Detect which cell encompasses the target text, then output its (x, y) center coordinate. 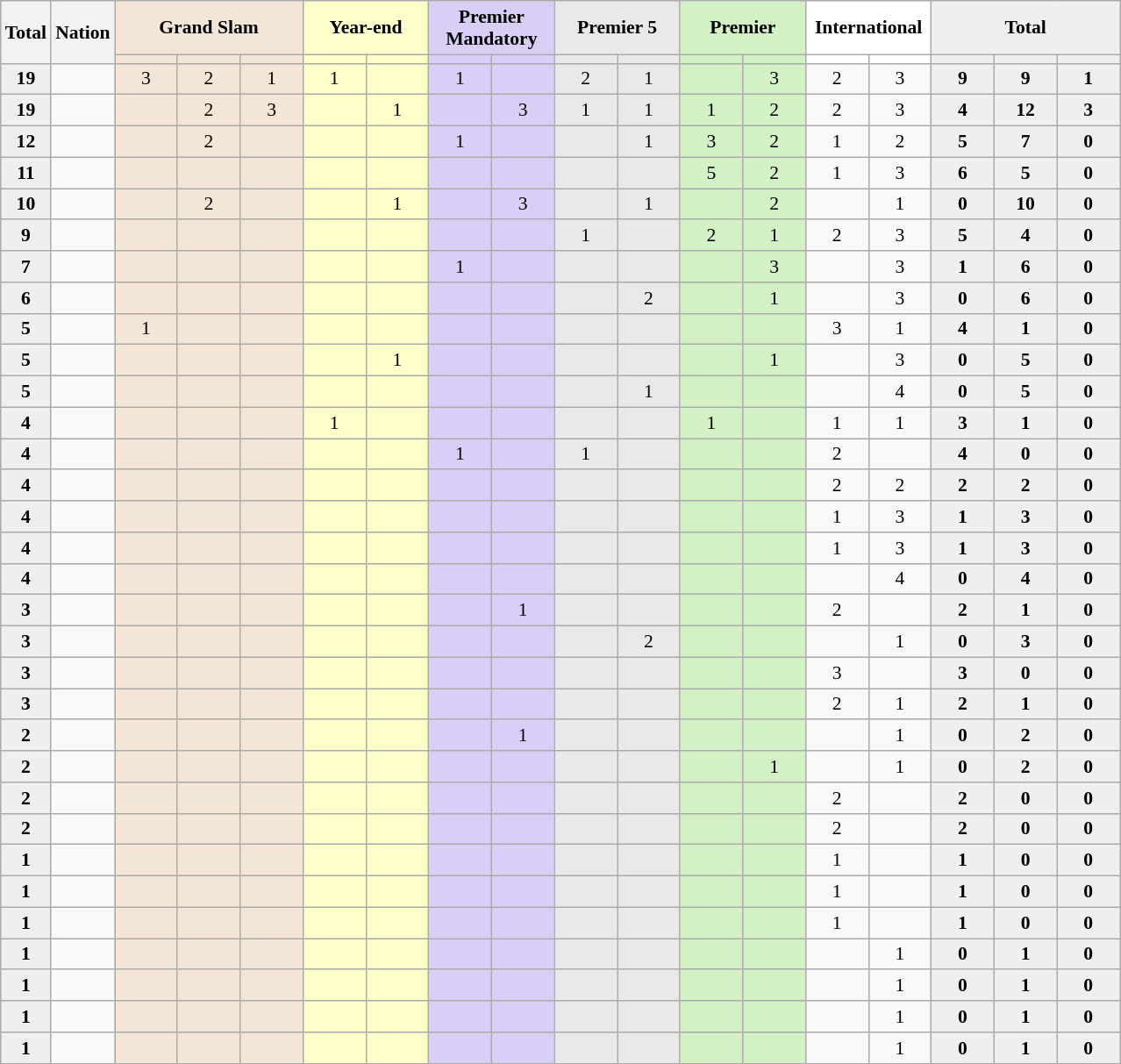
Premier 5 (618, 28)
Premier (742, 28)
International (868, 28)
Premier Mandatory (491, 28)
11 (26, 173)
Year-end (365, 28)
Nation (82, 32)
Grand Slam (209, 28)
